Locate the cell with the specified text and output its [x, y] center coordinate. 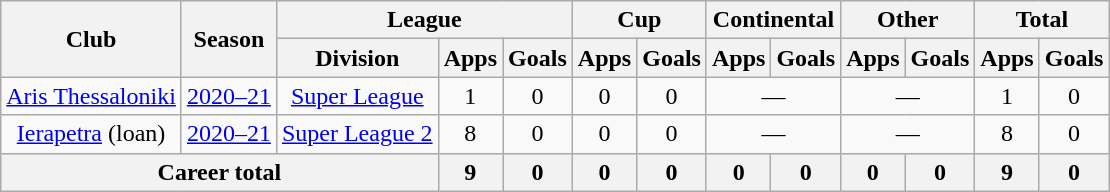
Season [228, 39]
Total [1042, 20]
Aris Thessaloniki [92, 96]
League [424, 20]
Career total [220, 172]
Continental [773, 20]
Cup [639, 20]
Super League 2 [357, 134]
Ierapetra (loan) [92, 134]
Club [92, 39]
Super League [357, 96]
Division [357, 58]
Other [908, 20]
